Identify which cell holds the provided text, then report its (x, y) central coordinate. 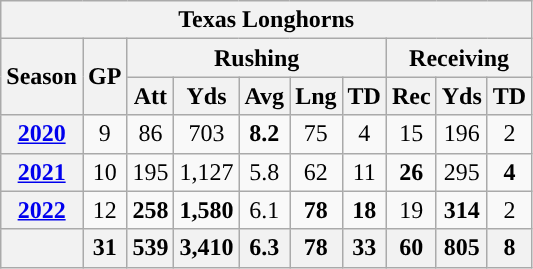
1,580 (206, 210)
8 (509, 248)
15 (411, 134)
6.3 (264, 248)
Att (150, 96)
805 (462, 248)
6.1 (264, 210)
75 (316, 134)
8.2 (264, 134)
18 (364, 210)
3,410 (206, 248)
5.8 (264, 172)
60 (411, 248)
GP (104, 77)
2020 (42, 134)
539 (150, 248)
19 (411, 210)
10 (104, 172)
Season (42, 77)
314 (462, 210)
195 (150, 172)
Lng (316, 96)
9 (104, 134)
Texas Longhorns (266, 20)
196 (462, 134)
2021 (42, 172)
12 (104, 210)
Rushing (257, 58)
86 (150, 134)
Rec (411, 96)
62 (316, 172)
26 (411, 172)
295 (462, 172)
1,127 (206, 172)
Receiving (458, 58)
31 (104, 248)
11 (364, 172)
2022 (42, 210)
703 (206, 134)
258 (150, 210)
33 (364, 248)
Avg (264, 96)
